Provide the [x, y] coordinate of the cell's center where the given text is located.  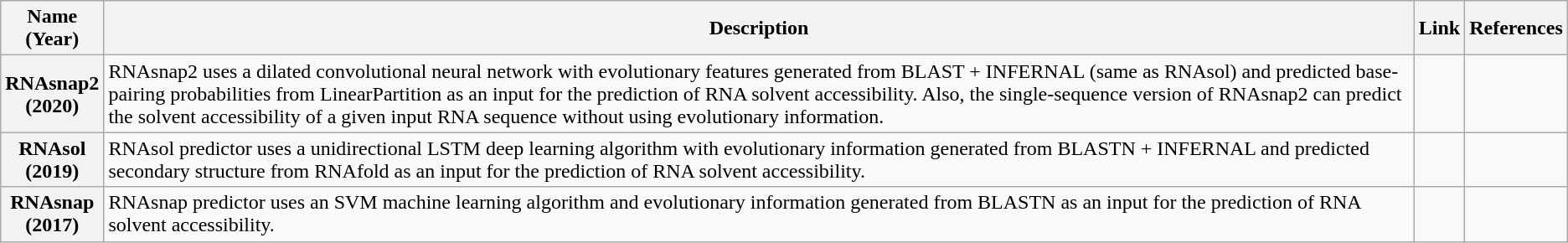
RNAsnap(2017) [52, 215]
RNAsol(2019) [52, 159]
Description [759, 28]
References [1516, 28]
RNAsnap2(2020) [52, 94]
Name(Year) [52, 28]
Link [1439, 28]
